Output the (x, y) coordinate of the center of the cell containing the given text.  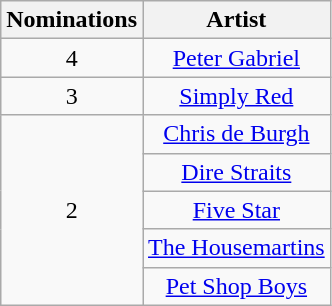
Peter Gabriel (236, 58)
The Housemartins (236, 248)
Five Star (236, 210)
Nominations (72, 20)
Pet Shop Boys (236, 286)
Dire Straits (236, 172)
4 (72, 58)
Artist (236, 20)
3 (72, 96)
Simply Red (236, 96)
2 (72, 210)
Chris de Burgh (236, 134)
